Return the [x, y] coordinate for the center point of the cell that contains the specified text.  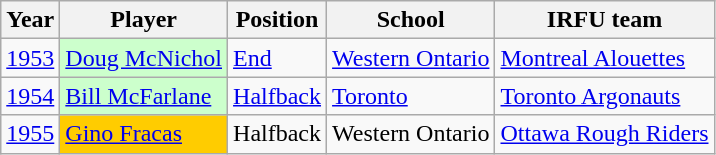
1954 [30, 96]
Bill McFarlane [144, 96]
School [411, 20]
1955 [30, 134]
Player [144, 20]
Year [30, 20]
1953 [30, 58]
Toronto [411, 96]
Ottawa Rough Riders [604, 134]
Doug McNichol [144, 58]
Position [278, 20]
End [278, 58]
Gino Fracas [144, 134]
IRFU team [604, 20]
Montreal Alouettes [604, 58]
Toronto Argonauts [604, 96]
